Output the [x, y] coordinate of the center of the cell containing the given text.  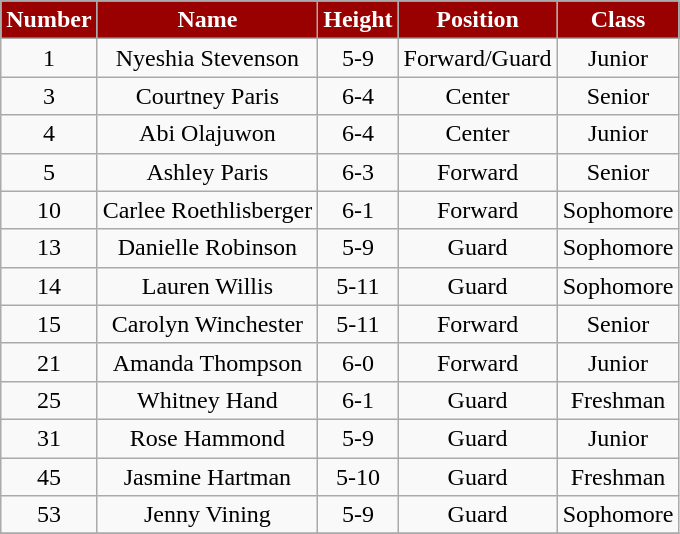
Carlee Roethlisberger [208, 210]
Jenny Vining [208, 515]
21 [49, 362]
Nyeshia Stevenson [208, 58]
Whitney Hand [208, 400]
10 [49, 210]
Class [618, 20]
1 [49, 58]
6-0 [358, 362]
Jasmine Hartman [208, 477]
13 [49, 248]
Position [478, 20]
53 [49, 515]
Abi Olajuwon [208, 134]
Carolyn Winchester [208, 324]
3 [49, 96]
5-10 [358, 477]
Ashley Paris [208, 172]
Height [358, 20]
25 [49, 400]
Danielle Robinson [208, 248]
31 [49, 438]
15 [49, 324]
Number [49, 20]
14 [49, 286]
45 [49, 477]
4 [49, 134]
5 [49, 172]
Rose Hammond [208, 438]
6-3 [358, 172]
Lauren Willis [208, 286]
Name [208, 20]
Courtney Paris [208, 96]
Forward/Guard [478, 58]
Amanda Thompson [208, 362]
